Locate the cell with the specified text and output its (x, y) center coordinate. 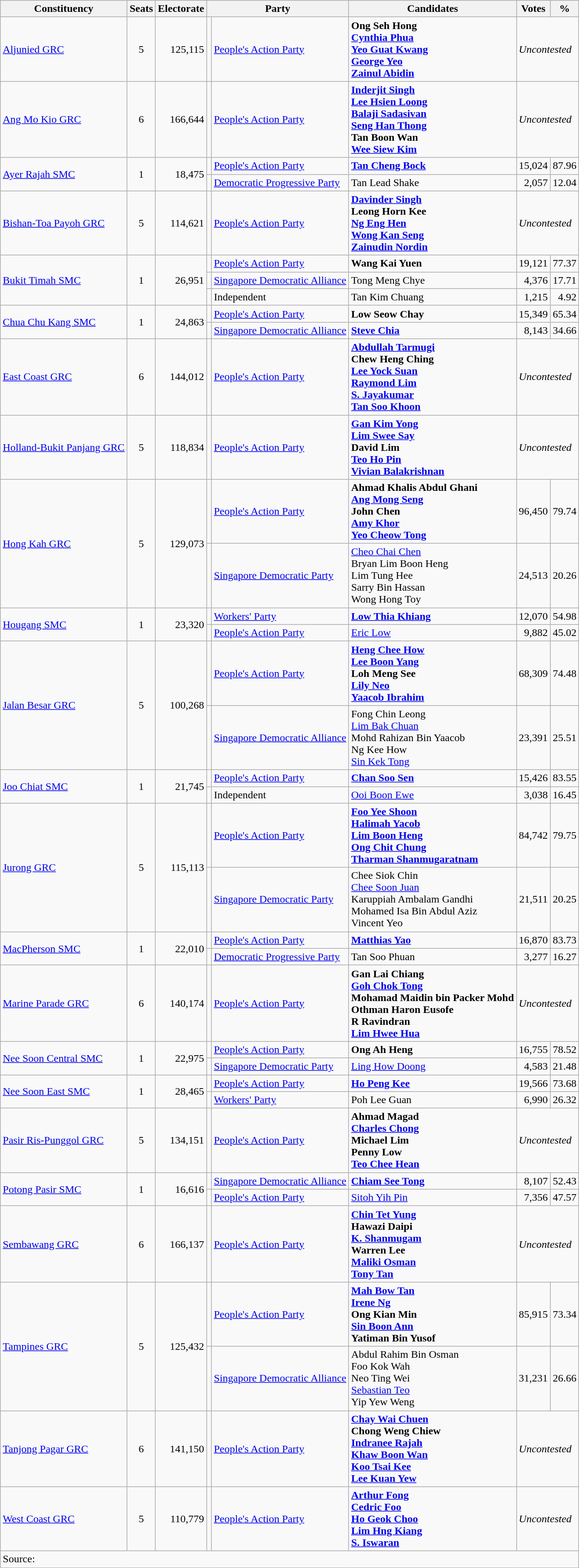
73.34 (564, 1314)
79.75 (564, 835)
85,915 (534, 1314)
34.66 (564, 330)
125,115 (181, 49)
2,057 (534, 183)
Inderjit SinghLee Hsien LoongBalaji SadasivanSeng Han ThongTan Boon WanWee Siew Kim (433, 120)
Tan Soo Phuan (433, 957)
MacPherson SMC (64, 948)
Low Thia Khiang (433, 616)
Hougang SMC (64, 625)
Ong Seh HongCynthia PhuaYeo Guat KwangGeorge YeoZainul Abidin (433, 49)
Matthias Yao (433, 940)
9,882 (534, 633)
Potong Pasir SMC (64, 1189)
141,150 (181, 1449)
68,309 (534, 673)
21,511 (534, 899)
8,143 (534, 330)
Jalan Besar GRC (64, 705)
21.48 (564, 1066)
East Coast GRC (64, 376)
17.71 (564, 280)
12,070 (534, 616)
19,121 (534, 263)
16,755 (534, 1049)
Arthur FongCedric FooHo Geok ChooLim Hng KiangS. Iswaran (433, 1519)
Constituency (64, 9)
Tampines GRC (64, 1346)
Bishan-Toa Payoh GRC (64, 223)
19,566 (534, 1083)
Ahmad Khalis Abdul GhaniAng Mong SengJohn ChenAmy KhorYeo Cheow Tong (433, 512)
15,024 (534, 166)
Holland-Bukit Panjang GRC (64, 447)
52.43 (564, 1181)
Nee Soon Central SMC (64, 1058)
8,107 (534, 1181)
74.48 (564, 673)
73.68 (564, 1083)
78.52 (564, 1049)
100,268 (181, 705)
4,583 (534, 1066)
115,113 (181, 867)
Electorate (181, 9)
25.51 (564, 738)
Chee Siok ChinChee Soon JuanKaruppiah Ambalam GandhiMohamed Isa Bin Abdul AzizVincent Yeo (433, 899)
Cheo Chai ChenBryan Lim Boon HengLim Tung HeeSarry Bin HassanWong Hong Toy (433, 576)
1,215 (534, 297)
47.57 (564, 1198)
Wang Kai Yuen (433, 263)
% (564, 9)
12.04 (564, 183)
23,320 (181, 625)
84,742 (534, 835)
Nee Soon East SMC (64, 1092)
26,951 (181, 280)
45.02 (564, 633)
166,644 (181, 120)
24,513 (534, 576)
15,349 (534, 314)
Mah Bow TanIrene NgOng Kian MinSin Boon AnnYatiman Bin Yusof (433, 1314)
Tan Cheng Bock (433, 166)
18,475 (181, 174)
Chay Wai ChuenChong Weng ChiewIndranee RajahKhaw Boon WanKoo Tsai KeeLee Kuan Yew (433, 1449)
26.32 (564, 1100)
Abdul Rahim Bin OsmanFoo Kok WahNeo Ting WeiSebastian Teo Yip Yew Weng (433, 1378)
4.92 (564, 297)
166,137 (181, 1244)
87.96 (564, 166)
Party (278, 9)
Chan Soo Sen (433, 778)
3,038 (534, 795)
Tan Lead Shake (433, 183)
Ahmad MagadCharles ChongMichael LimPenny LowTeo Chee Hean (433, 1140)
125,432 (181, 1346)
Candidates (433, 9)
16,870 (534, 940)
Abdullah TarmugiChew Heng ChingLee Yock SuanRaymond LimS. JayakumarTan Soo Khoon (433, 376)
79.74 (564, 512)
118,834 (181, 447)
Chiam See Tong (433, 1181)
77.37 (564, 263)
Ling How Doong (433, 1066)
26.66 (564, 1378)
Joo Chiat SMC (64, 786)
4,376 (534, 280)
Ang Mo Kio GRC (64, 120)
Bukit Timah SMC (64, 280)
Source: (290, 1559)
129,073 (181, 544)
22,010 (181, 948)
Poh Lee Guan (433, 1100)
Aljunied GRC (64, 49)
Heng Chee HowLee Boon YangLoh Meng SeeLily NeoYaacob Ibrahim (433, 673)
Chin Tet YungHawazi DaipiK. ShanmugamWarren Lee Maliki OsmanTony Tan (433, 1244)
23,391 (534, 738)
Sembawang GRC (64, 1244)
15,426 (534, 778)
Ooi Boon Ewe (433, 795)
Foo Yee ShoonHalimah YacobLim Boon HengOng Chit ChungTharman Shanmugaratnam (433, 835)
Tanjong Pagar GRC (64, 1449)
22,975 (181, 1058)
Votes (534, 9)
24,863 (181, 322)
6,990 (534, 1100)
16.45 (564, 795)
144,012 (181, 376)
16.27 (564, 957)
3,277 (534, 957)
Pasir Ris-Punggol GRC (64, 1140)
20.26 (564, 576)
28,465 (181, 1092)
Gan Kim YongLim Swee SayDavid LimTeo Ho PinVivian Balakrishnan (433, 447)
20.25 (564, 899)
114,621 (181, 223)
Gan Lai ChiangGoh Chok TongMohamad Maidin bin Packer MohdOthman Haron EusofeR RavindranLim Hwee Hua (433, 1003)
Marine Parade GRC (64, 1003)
83.73 (564, 940)
Seats (141, 9)
96,450 (534, 512)
Tan Kim Chuang (433, 297)
Low Seow Chay (433, 314)
Hong Kah GRC (64, 544)
21,745 (181, 786)
110,779 (181, 1519)
West Coast GRC (64, 1519)
Chua Chu Kang SMC (64, 322)
140,174 (181, 1003)
Eric Low (433, 633)
134,151 (181, 1140)
Tong Meng Chye (433, 280)
Sitoh Yih Pin (433, 1198)
Ayer Rajah SMC (64, 174)
16,616 (181, 1189)
65.34 (564, 314)
Ho Peng Kee (433, 1083)
Fong Chin LeongLim Bak ChuanMohd Rahizan Bin YaacobNg Kee HowSin Kek Tong (433, 738)
83.55 (564, 778)
Jurong GRC (64, 867)
Steve Chia (433, 330)
Davinder SinghLeong Horn KeeNg Eng HenWong Kan SengZainudin Nordin (433, 223)
7,356 (534, 1198)
54.98 (564, 616)
31,231 (534, 1378)
Ong Ah Heng (433, 1049)
